Determine the [x, y] coordinate at the center of the cell enclosing the given text.  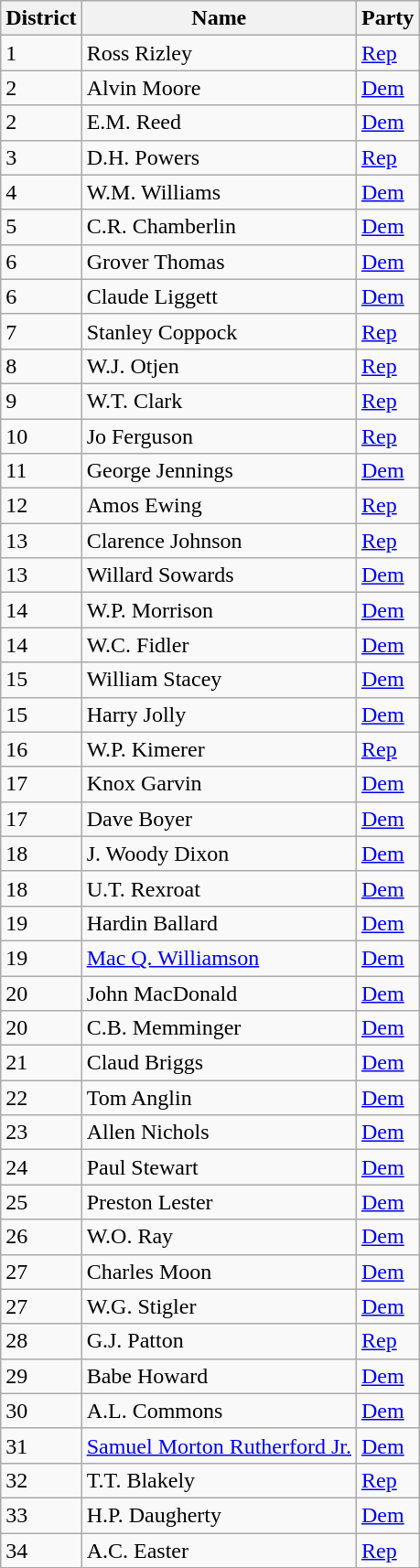
24 [41, 1167]
21 [41, 1063]
John MacDonald [219, 993]
Clarence Johnson [219, 541]
J. Woody Dixon [219, 854]
Babe Howard [219, 1376]
W.P. Morrison [219, 610]
3 [41, 157]
10 [41, 436]
Willard Sowards [219, 575]
32 [41, 1480]
26 [41, 1237]
U.T. Rexroat [219, 888]
D.H. Powers [219, 157]
34 [41, 1551]
Hardin Ballard [219, 923]
A.C. Easter [219, 1551]
Knox Garvin [219, 784]
Grover Thomas [219, 262]
Tom Anglin [219, 1098]
E.M. Reed [219, 123]
W.O. Ray [219, 1237]
8 [41, 366]
W.P. Kimerer [219, 749]
Claud Briggs [219, 1063]
25 [41, 1202]
Preston Lester [219, 1202]
31 [41, 1445]
33 [41, 1515]
W.J. Otjen [219, 366]
T.T. Blakely [219, 1480]
Name [219, 18]
Alvin Moore [219, 88]
30 [41, 1411]
W.C. Fidler [219, 645]
Mac Q. Williamson [219, 958]
G.J. Patton [219, 1341]
Harry Jolly [219, 714]
C.B. Memminger [219, 1028]
Amos Ewing [219, 506]
11 [41, 471]
12 [41, 506]
C.R. Chamberlin [219, 227]
Paul Stewart [219, 1167]
Party [387, 18]
Samuel Morton Rutherford Jr. [219, 1445]
Charles Moon [219, 1272]
A.L. Commons [219, 1411]
4 [41, 192]
5 [41, 227]
W.M. Williams [219, 192]
Allen Nichols [219, 1133]
William Stacey [219, 680]
District [41, 18]
Jo Ferguson [219, 436]
George Jennings [219, 471]
W.T. Clark [219, 401]
1 [41, 53]
W.G. Stigler [219, 1306]
Ross Rizley [219, 53]
22 [41, 1098]
Stanley Coppock [219, 331]
Claude Liggett [219, 296]
Dave Boyer [219, 819]
28 [41, 1341]
16 [41, 749]
7 [41, 331]
29 [41, 1376]
9 [41, 401]
H.P. Daugherty [219, 1515]
23 [41, 1133]
